Return the [X, Y] coordinate for the center point of the cell that contains the specified text.  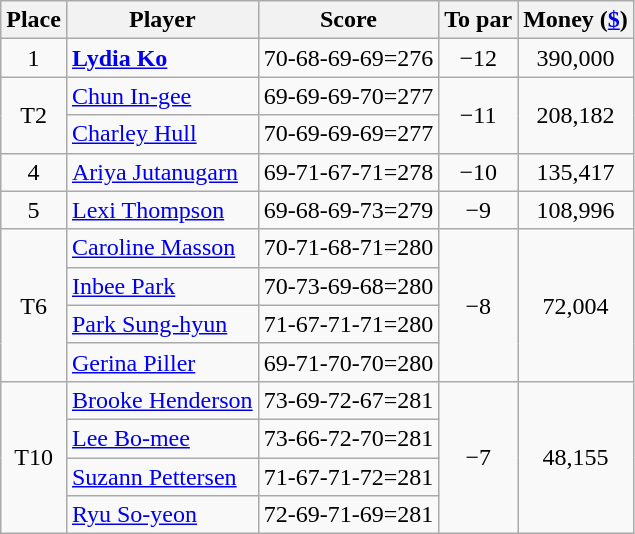
73-66-72-70=281 [348, 438]
Place [34, 20]
71-67-71-72=281 [348, 477]
135,417 [576, 172]
69-71-67-71=278 [348, 172]
108,996 [576, 210]
Brooke Henderson [162, 400]
−12 [478, 58]
208,182 [576, 115]
1 [34, 58]
48,155 [576, 457]
Ryu So-yeon [162, 515]
69-68-69-73=279 [348, 210]
Inbee Park [162, 286]
T6 [34, 305]
Charley Hull [162, 134]
−8 [478, 305]
69-69-69-70=277 [348, 96]
4 [34, 172]
Lee Bo-mee [162, 438]
Money ($) [576, 20]
70-73-69-68=280 [348, 286]
Chun In-gee [162, 96]
69-71-70-70=280 [348, 362]
70-68-69-69=276 [348, 58]
−11 [478, 115]
Park Sung-hyun [162, 324]
70-71-68-71=280 [348, 248]
−9 [478, 210]
T2 [34, 115]
Score [348, 20]
72,004 [576, 305]
Lydia Ko [162, 58]
Ariya Jutanugarn [162, 172]
T10 [34, 457]
72-69-71-69=281 [348, 515]
Gerina Piller [162, 362]
390,000 [576, 58]
To par [478, 20]
−7 [478, 457]
71-67-71-71=280 [348, 324]
Caroline Masson [162, 248]
70-69-69-69=277 [348, 134]
Lexi Thompson [162, 210]
Player [162, 20]
−10 [478, 172]
Suzann Pettersen [162, 477]
73-69-72-67=281 [348, 400]
5 [34, 210]
